Pinpoint the cell where the given text exists, returning its [X, Y] midpoint coordinate. 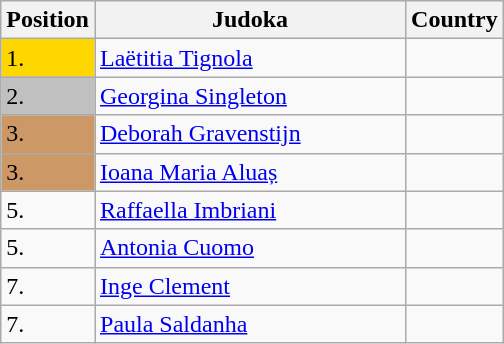
Inge Clement [250, 286]
2. [48, 96]
Antonia Cuomo [250, 248]
Judoka [250, 20]
Georgina Singleton [250, 96]
1. [48, 58]
Laëtitia Tignola [250, 58]
Ioana Maria Aluaș [250, 172]
Deborah Gravenstijn [250, 134]
Country [455, 20]
Paula Saldanha [250, 324]
Raffaella Imbriani [250, 210]
Position [48, 20]
